Return (x, y) of the center of cell containing provided text 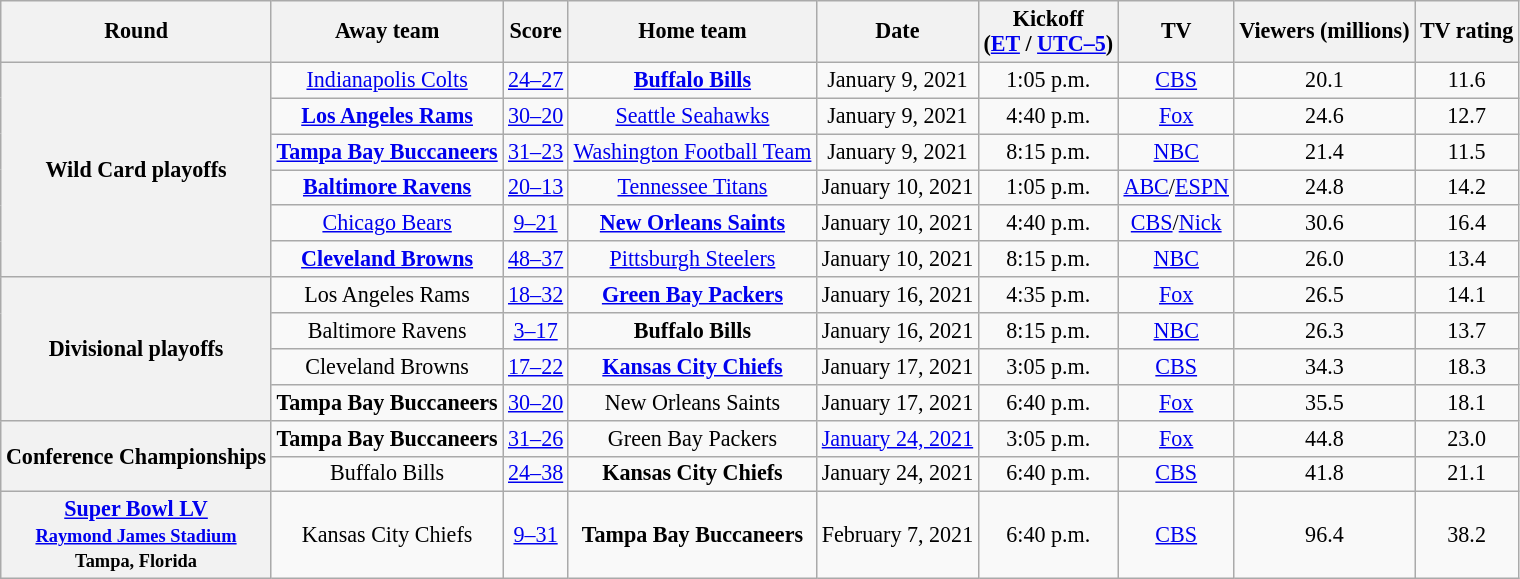
44.8 (1324, 438)
24.6 (1324, 116)
18.1 (1467, 402)
Home team (692, 30)
30.6 (1324, 223)
26.0 (1324, 259)
Tennessee Titans (692, 187)
24–27 (536, 80)
Away team (387, 30)
34.3 (1324, 366)
Divisional playoffs (136, 348)
20–13 (536, 187)
Kickoff(ET / UTC–5) (1048, 30)
Conference Championships (136, 456)
14.1 (1467, 295)
11.6 (1467, 80)
13.7 (1467, 330)
17–22 (536, 366)
26.3 (1324, 330)
21.1 (1467, 474)
TV rating (1467, 30)
48–37 (536, 259)
Washington Football Team (692, 151)
96.4 (1324, 536)
Wild Card playoffs (136, 170)
26.5 (1324, 295)
16.4 (1467, 223)
Seattle Seahawks (692, 116)
14.2 (1467, 187)
3–17 (536, 330)
Indianapolis Colts (387, 80)
11.5 (1467, 151)
Date (898, 30)
4:35 p.m. (1048, 295)
24.8 (1324, 187)
Score (536, 30)
31–23 (536, 151)
35.5 (1324, 402)
TV (1176, 30)
9–21 (536, 223)
20.1 (1324, 80)
41.8 (1324, 474)
31–26 (536, 438)
Round (136, 30)
Chicago Bears (387, 223)
21.4 (1324, 151)
18.3 (1467, 366)
Super Bowl LVRaymond James StadiumTampa, Florida (136, 536)
24–38 (536, 474)
13.4 (1467, 259)
Viewers (millions) (1324, 30)
CBS/Nick (1176, 223)
23.0 (1467, 438)
18–32 (536, 295)
February 7, 2021 (898, 536)
9–31 (536, 536)
12.7 (1467, 116)
Pittsburgh Steelers (692, 259)
ABC/ESPN (1176, 187)
38.2 (1467, 536)
